Locate the cell with the specified text and output its [X, Y] center coordinate. 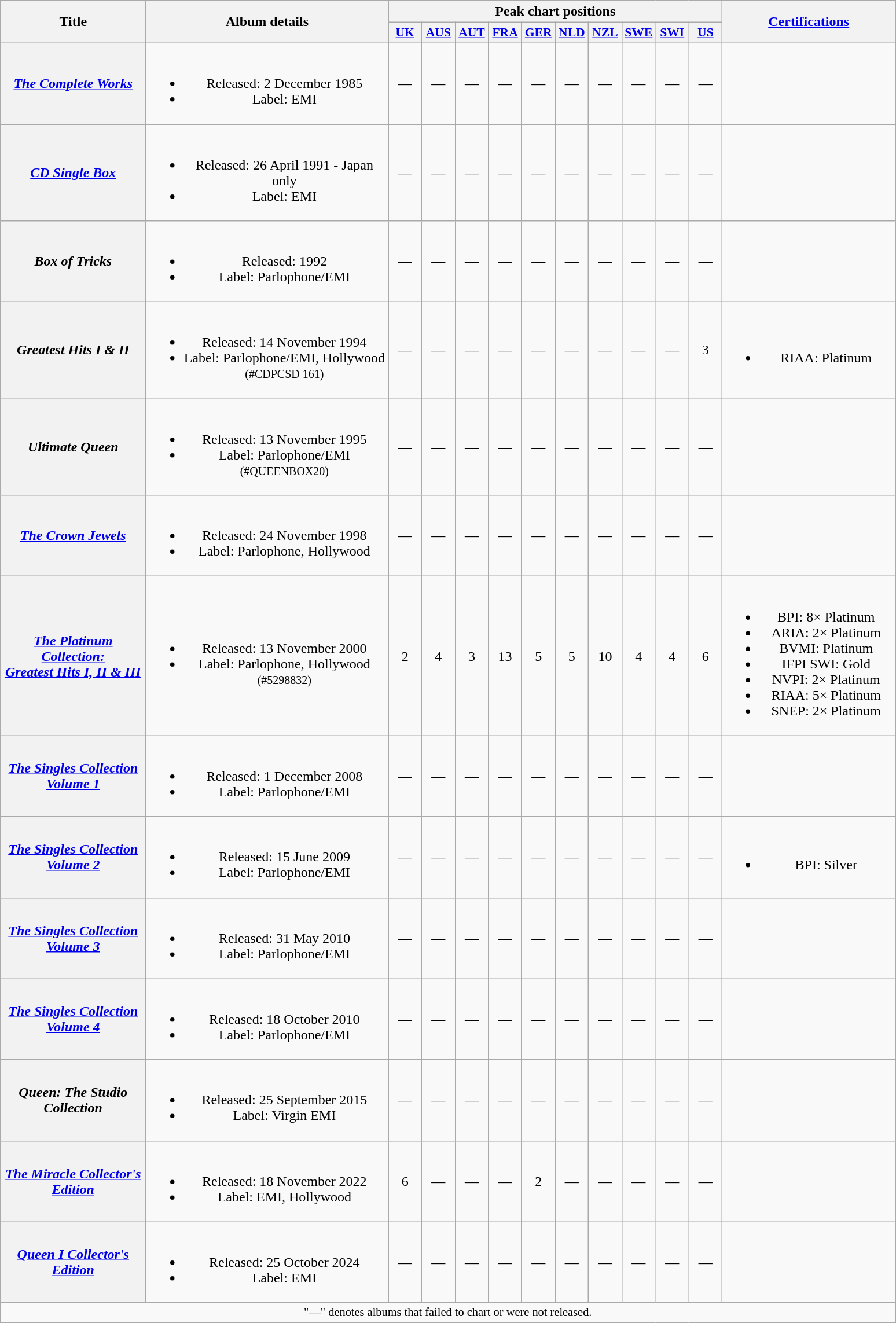
BPI: Silver [809, 857]
Ultimate Queen [73, 447]
The Crown Jewels [73, 536]
Released: 13 November 1995Label: Parlophone/EMI (#QUEENBOX20) [267, 447]
Released: 31 May 2010Label: Parlophone/EMI [267, 938]
Released: 25 October 2024Label: EMI [267, 1262]
13 [505, 656]
Certifications [809, 22]
Released: 1 December 2008Label: Parlophone/EMI [267, 776]
FRA [505, 33]
GER [538, 33]
Greatest Hits I & II [73, 351]
Released: 14 November 1994Label: Parlophone/EMI, Hollywood (#CDPCSD 161) [267, 351]
The Singles Collection Volume 3 [73, 938]
RIAA: Platinum [809, 351]
The Miracle Collector's Edition [73, 1181]
UK [405, 33]
Queen: The Studio Collection [73, 1100]
SWI [672, 33]
10 [605, 656]
The Singles Collection Volume 1 [73, 776]
Released: 18 October 2010Label: Parlophone/EMI [267, 1019]
Released: 15 June 2009Label: Parlophone/EMI [267, 857]
Released: 1992Label: Parlophone/EMI [267, 262]
The Singles Collection Volume 2 [73, 857]
Title [73, 22]
"—" denotes albums that failed to chart or were not released. [448, 1313]
Queen I Collector's Edition [73, 1262]
AUT [472, 33]
AUS [439, 33]
Released: 25 September 2015Label: Virgin EMI [267, 1100]
Peak chart positions [556, 12]
CD Single Box [73, 172]
Released: 13 November 2000Label: Parlophone, Hollywood (#5298832) [267, 656]
US [706, 33]
Released: 2 December 1985Label: EMI [267, 83]
Released: 24 November 1998Label: Parlophone, Hollywood [267, 536]
Released: 18 November 2022Label: EMI, Hollywood [267, 1181]
NZL [605, 33]
The Platinum Collection:Greatest Hits I, II & III [73, 656]
BPI: 8× PlatinumARIA: 2× PlatinumBVMI: PlatinumIFPI SWI: GoldNVPI: 2× PlatinumRIAA: 5× PlatinumSNEP: 2× Platinum [809, 656]
Box of Tricks [73, 262]
SWE [638, 33]
The Complete Works [73, 83]
NLD [572, 33]
The Singles Collection Volume 4 [73, 1019]
Album details [267, 22]
Released: 26 April 1991 - Japan onlyLabel: EMI [267, 172]
